Extract the [X, Y] coordinate from the center of the cell holding the provided text.  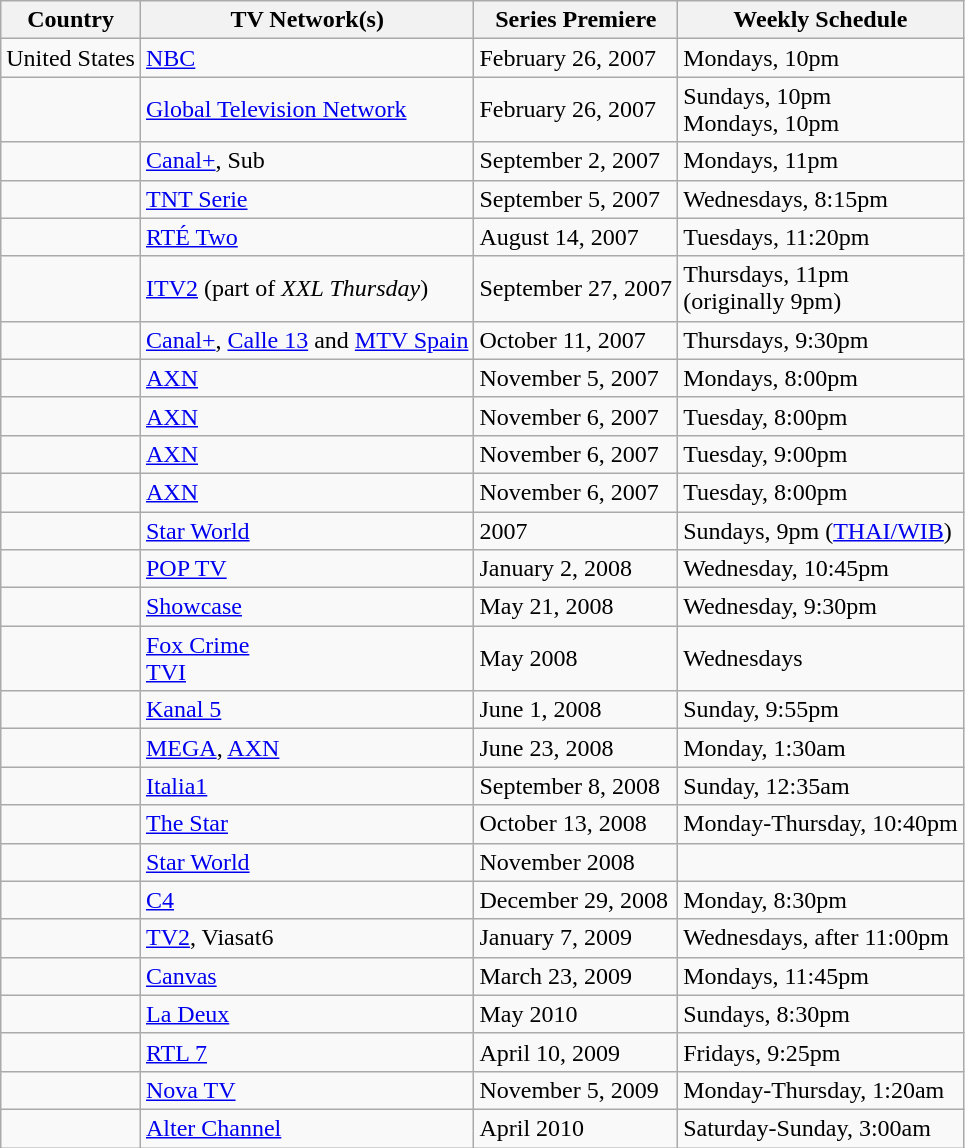
TV Network(s) [306, 20]
April 10, 2009 [576, 1052]
Wednesdays, after 11:00pm [820, 938]
Canvas [306, 976]
April 2010 [576, 1128]
September 27, 2007 [576, 288]
Tuesday, 9:00pm [820, 454]
Wednesdays, 8:15pm [820, 199]
September 2, 2007 [576, 161]
MEGA, AXN [306, 748]
May 21, 2008 [576, 607]
October 11, 2007 [576, 340]
Sunday, 12:35am [820, 786]
United States [71, 58]
RTL 7 [306, 1052]
RTÉ Two [306, 237]
Weekly Schedule [820, 20]
POP TV [306, 569]
December 29, 2008 [576, 900]
Saturday-Sunday, 3:00am [820, 1128]
Italia1 [306, 786]
March 23, 2009 [576, 976]
January 7, 2009 [576, 938]
Mondays, 8:00pm [820, 378]
ITV2 (part of XXL Thursday) [306, 288]
Showcase [306, 607]
June 23, 2008 [576, 748]
November 2008 [576, 862]
Monday-Thursday, 1:20am [820, 1090]
October 13, 2008 [576, 824]
2007 [576, 531]
Sundays, 10pmMondays, 10pm [820, 110]
May 2010 [576, 1014]
Kanal 5 [306, 710]
Fridays, 9:25pm [820, 1052]
Tuesdays, 11:20pm [820, 237]
September 8, 2008 [576, 786]
Sunday, 9:55pm [820, 710]
The Star [306, 824]
TNT Serie [306, 199]
Monday-Thursday, 10:40pm [820, 824]
Thursdays, 9:30pm [820, 340]
Country [71, 20]
September 5, 2007 [576, 199]
January 2, 2008 [576, 569]
Monday, 8:30pm [820, 900]
Alter Channel [306, 1128]
Series Premiere [576, 20]
November 5, 2009 [576, 1090]
Sundays, 8:30pm [820, 1014]
Mondays, 11:45pm [820, 976]
TV2, Viasat6 [306, 938]
Thursdays, 11pm(originally 9pm) [820, 288]
Monday, 1:30am [820, 748]
C4 [306, 900]
Canal+, Sub [306, 161]
June 1, 2008 [576, 710]
May 2008 [576, 658]
Sundays, 9pm (THAI/WIB) [820, 531]
Mondays, 10pm [820, 58]
Wednesday, 9:30pm [820, 607]
Global Television Network [306, 110]
Fox Crime TVI [306, 658]
November 5, 2007 [576, 378]
Wednesdays [820, 658]
NBC [306, 58]
Mondays, 11pm [820, 161]
August 14, 2007 [576, 237]
Canal+, Calle 13 and MTV Spain [306, 340]
Nova TV [306, 1090]
La Deux [306, 1014]
Wednesday, 10:45pm [820, 569]
